Return [x, y] of the center of cell containing provided text 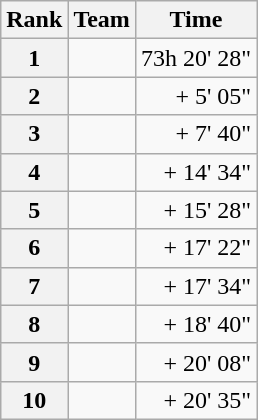
8 [34, 324]
+ 17' 34" [196, 286]
Time [196, 20]
+ 18' 40" [196, 324]
+ 15' 28" [196, 210]
+ 14' 34" [196, 172]
4 [34, 172]
+ 20' 35" [196, 400]
Rank [34, 20]
1 [34, 58]
3 [34, 134]
10 [34, 400]
+ 20' 08" [196, 362]
+ 5' 05" [196, 96]
9 [34, 362]
Team [102, 20]
+ 17' 22" [196, 248]
+ 7' 40" [196, 134]
5 [34, 210]
2 [34, 96]
6 [34, 248]
7 [34, 286]
73h 20' 28" [196, 58]
